Provide the (X, Y) coordinate of the cell's center where the given text is located.  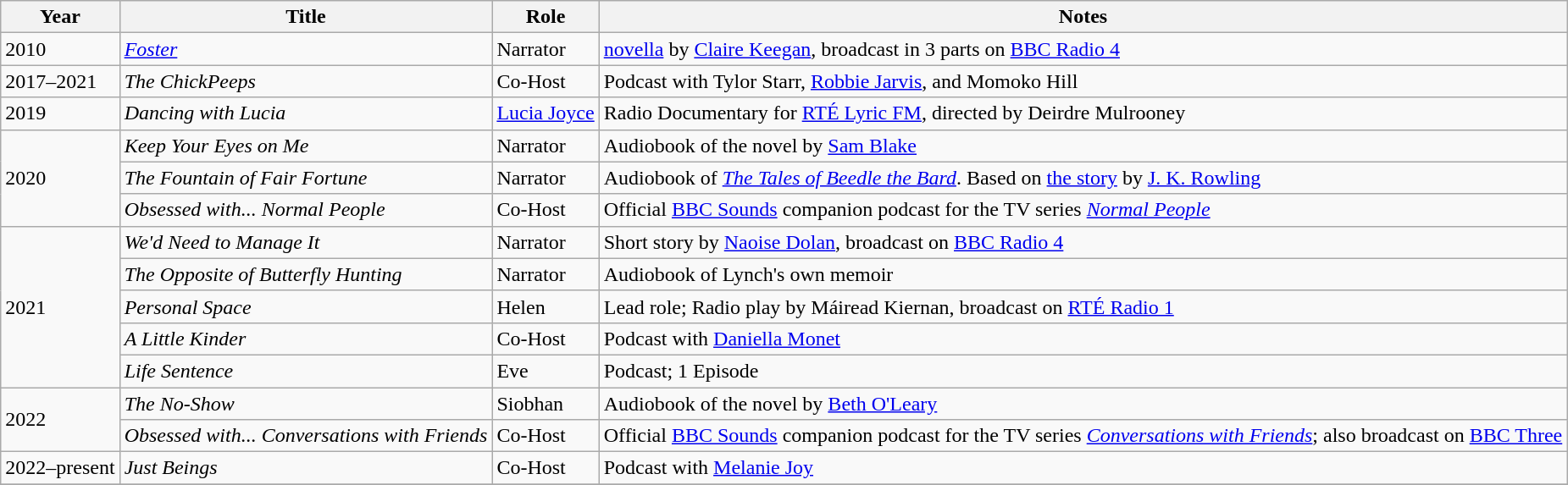
Podcast; 1 Episode (1083, 371)
Personal Space (306, 306)
The Opposite of Butterfly Hunting (306, 274)
We'd Need to Manage It (306, 242)
2019 (60, 113)
Obsessed with... Normal People (306, 210)
Lucia Joyce (546, 113)
Radio Documentary for RTÉ Lyric FM, directed by Deirdre Mulrooney (1083, 113)
2020 (60, 178)
Eve (546, 371)
2017–2021 (60, 81)
The Fountain of Fair Fortune (306, 178)
Life Sentence (306, 371)
Siobhan (546, 404)
A Little Kinder (306, 339)
2022–present (60, 468)
2021 (60, 306)
Notes (1083, 17)
Obsessed with... Conversations with Friends (306, 436)
Audiobook of the novel by Beth O'Leary (1083, 404)
The No-Show (306, 404)
Foster (306, 49)
Keep Your Eyes on Me (306, 146)
Audiobook of The Tales of Beedle the Bard. Based on the story by J. K. Rowling (1083, 178)
Title (306, 17)
The ChickPeeps (306, 81)
Audiobook of Lynch's own memoir (1083, 274)
Lead role; Radio play by Máiread Kiernan, broadcast on RTÉ Radio 1 (1083, 306)
novella by Claire Keegan, broadcast in 3 parts on BBC Radio 4 (1083, 49)
Year (60, 17)
Short story by Naoise Dolan, broadcast on BBC Radio 4 (1083, 242)
Audiobook of the novel by Sam Blake (1083, 146)
2010 (60, 49)
Role (546, 17)
Podcast with Daniella Monet (1083, 339)
Helen (546, 306)
Podcast with Melanie Joy (1083, 468)
Dancing with Lucia (306, 113)
Official BBC Sounds companion podcast for the TV series Conversations with Friends; also broadcast on BBC Three (1083, 436)
2022 (60, 420)
Just Beings (306, 468)
Podcast with Tylor Starr, Robbie Jarvis, and Momoko Hill (1083, 81)
Official BBC Sounds companion podcast for the TV series Normal People (1083, 210)
